Locate the cell with the specified text and output its (x, y) center coordinate. 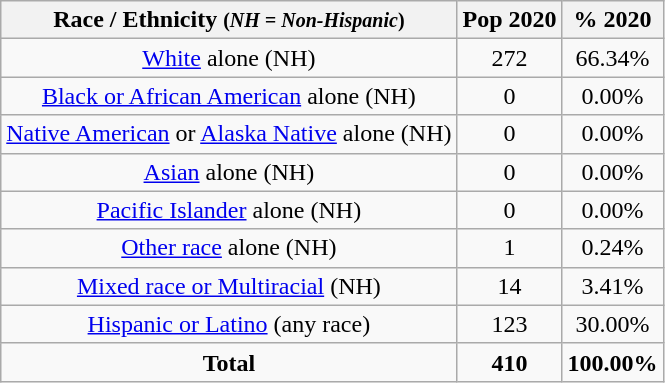
66.34% (612, 58)
Pacific Islander alone (NH) (229, 210)
White alone (NH) (229, 58)
Asian alone (NH) (229, 172)
14 (510, 286)
Black or African American alone (NH) (229, 96)
Mixed race or Multiracial (NH) (229, 286)
30.00% (612, 324)
Hispanic or Latino (any race) (229, 324)
272 (510, 58)
1 (510, 248)
Native American or Alaska Native alone (NH) (229, 134)
% 2020 (612, 20)
Pop 2020 (510, 20)
123 (510, 324)
0.24% (612, 248)
3.41% (612, 286)
Race / Ethnicity (NH = Non-Hispanic) (229, 20)
100.00% (612, 362)
Other race alone (NH) (229, 248)
410 (510, 362)
Total (229, 362)
